Identify which cell holds the provided text, then report its (x, y) central coordinate. 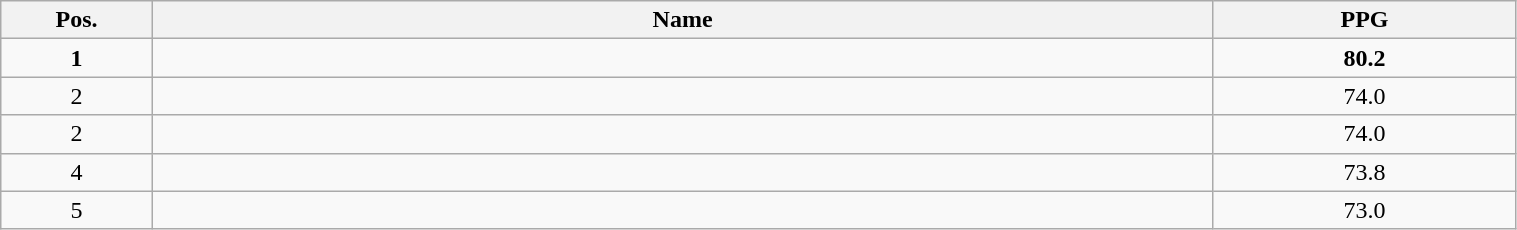
4 (77, 172)
Name (682, 20)
80.2 (1364, 58)
Pos. (77, 20)
73.0 (1364, 210)
5 (77, 210)
73.8 (1364, 172)
PPG (1364, 20)
1 (77, 58)
